Locate the cell with the specified text and output its (X, Y) center coordinate. 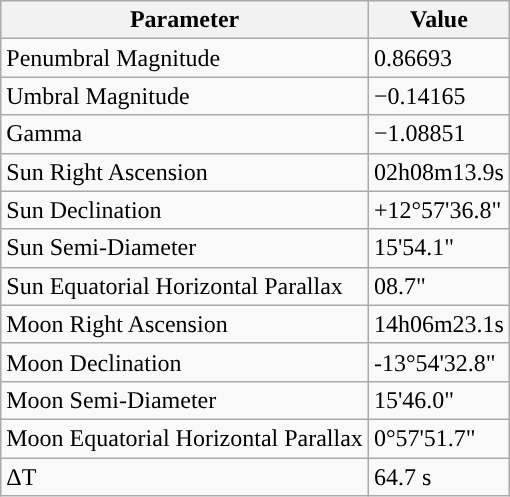
Parameter (185, 20)
Sun Right Ascension (185, 172)
Umbral Magnitude (185, 96)
64.7 s (438, 477)
ΔT (185, 477)
Moon Right Ascension (185, 324)
15'46.0" (438, 400)
Sun Declination (185, 210)
Sun Equatorial Horizontal Parallax (185, 286)
+12°57'36.8" (438, 210)
Value (438, 20)
−1.08851 (438, 134)
Gamma (185, 134)
−0.14165 (438, 96)
08.7" (438, 286)
0°57'51.7" (438, 438)
02h08m13.9s (438, 172)
Moon Declination (185, 362)
Moon Semi-Diameter (185, 400)
-13°54'32.8" (438, 362)
14h06m23.1s (438, 324)
Sun Semi-Diameter (185, 248)
15'54.1" (438, 248)
Moon Equatorial Horizontal Parallax (185, 438)
Penumbral Magnitude (185, 58)
0.86693 (438, 58)
